From the cell containing the given text, extract its center point as [X, Y] coordinate. 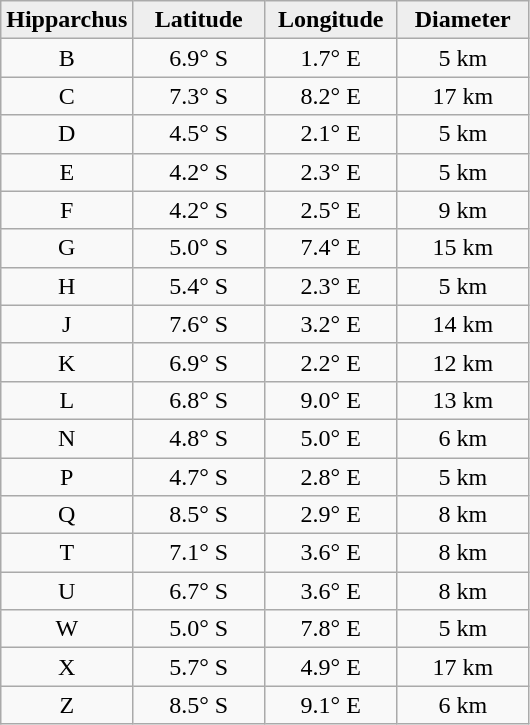
5.0° E [331, 438]
15 km [463, 248]
7.4° E [331, 248]
2.5° E [331, 210]
9.0° E [331, 400]
N [67, 438]
9 km [463, 210]
3.2° E [331, 324]
X [67, 667]
2.1° E [331, 134]
Latitude [199, 20]
7.6° S [199, 324]
Hipparchus [67, 20]
U [67, 591]
Q [67, 515]
C [67, 96]
4.7° S [199, 477]
D [67, 134]
13 km [463, 400]
5.4° S [199, 286]
G [67, 248]
4.9° E [331, 667]
2.2° E [331, 362]
E [67, 172]
Z [67, 705]
2.9° E [331, 515]
P [67, 477]
14 km [463, 324]
4.5° S [199, 134]
1.7° E [331, 58]
J [67, 324]
Diameter [463, 20]
B [67, 58]
W [67, 629]
K [67, 362]
5.7° S [199, 667]
6.7° S [199, 591]
Longitude [331, 20]
2.8° E [331, 477]
L [67, 400]
7.1° S [199, 553]
7.3° S [199, 96]
H [67, 286]
8.2° E [331, 96]
T [67, 553]
6.8° S [199, 400]
7.8° E [331, 629]
9.1° E [331, 705]
F [67, 210]
12 km [463, 362]
4.8° S [199, 438]
